Search for the cell housing the specified text and yield its (X, Y) center coordinate. 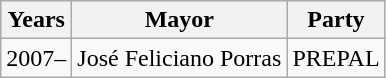
2007– (36, 58)
José Feliciano Porras (180, 58)
Years (36, 20)
Party (336, 20)
Mayor (180, 20)
PREPAL (336, 58)
